Provide the [x, y] coordinate of the cell's center where the given text is located.  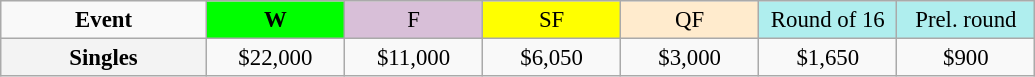
SF [552, 20]
$1,650 [828, 58]
Singles [104, 58]
Round of 16 [828, 20]
$22,000 [275, 58]
$3,000 [690, 58]
F [413, 20]
W [275, 20]
Event [104, 20]
$900 [966, 58]
$6,050 [552, 58]
Prel. round [966, 20]
$11,000 [413, 58]
QF [690, 20]
